Determine the [X, Y] coordinate at the center of the cell enclosing the given text.  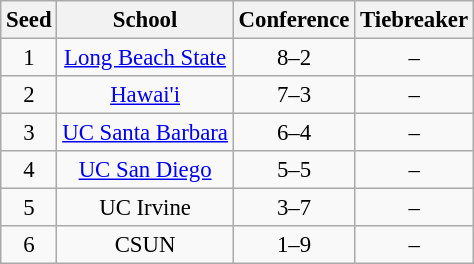
8–2 [294, 58]
3–7 [294, 208]
1 [29, 58]
CSUN [145, 245]
3 [29, 133]
School [145, 20]
Seed [29, 20]
5–5 [294, 170]
Long Beach State [145, 58]
5 [29, 208]
UC Irvine [145, 208]
Tiebreaker [414, 20]
2 [29, 95]
6 [29, 245]
UC San Diego [145, 170]
UC Santa Barbara [145, 133]
7–3 [294, 95]
Hawai'i [145, 95]
Conference [294, 20]
1–9 [294, 245]
4 [29, 170]
6–4 [294, 133]
